Output the [x, y] coordinate of the center of the cell containing the given text.  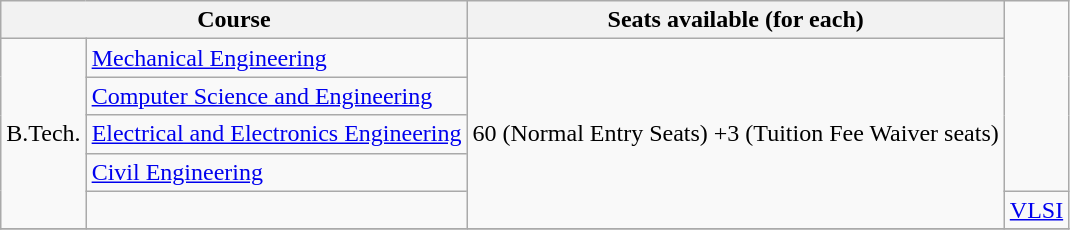
Civil Engineering [276, 172]
VLSI [1036, 210]
B.Tech. [44, 134]
Seats available (for each) [736, 20]
Computer Science and Engineering [276, 96]
Electrical and Electronics Engineering [276, 134]
60 (Normal Entry Seats) +3 (Tuition Fee Waiver seats) [736, 134]
Mechanical Engineering [276, 58]
Course [234, 20]
